Find where the given text appears and provide that cell's center as (X, Y) coordinate. 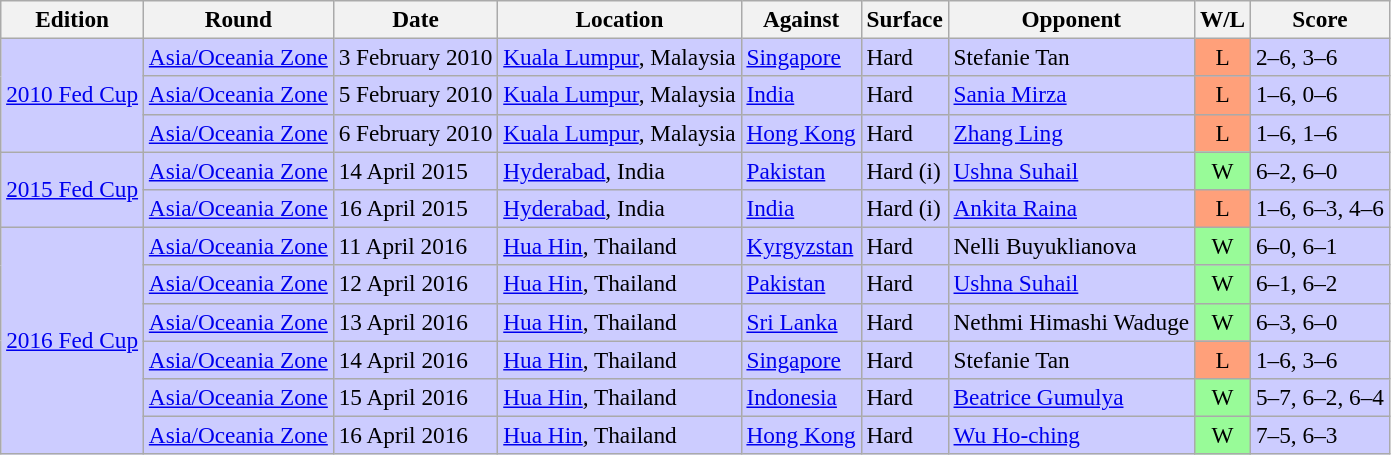
1–6, 3–6 (1320, 359)
3 February 2010 (416, 57)
2010 Fed Cup (72, 94)
6–3, 6–0 (1320, 322)
Edition (72, 19)
16 April 2015 (416, 208)
Nethmi Himashi Waduge (1071, 322)
W/L (1222, 19)
1–6, 6–3, 4–6 (1320, 208)
Date (416, 19)
Wu Ho-ching (1071, 435)
2–6, 3–6 (1320, 57)
Location (620, 19)
5 February 2010 (416, 95)
2016 Fed Cup (72, 340)
Indonesia (801, 397)
Score (1320, 19)
Round (238, 19)
6–1, 6–2 (1320, 284)
1–6, 1–6 (1320, 133)
2015 Fed Cup (72, 189)
Kyrgyzstan (801, 246)
7–5, 6–3 (1320, 435)
Surface (904, 19)
Nelli Buyuklianova (1071, 246)
Opponent (1071, 19)
13 April 2016 (416, 322)
16 April 2016 (416, 435)
6–0, 6–1 (1320, 246)
1–6, 0–6 (1320, 95)
6 February 2010 (416, 133)
Ankita Raina (1071, 208)
14 April 2016 (416, 359)
11 April 2016 (416, 246)
Sania Mirza (1071, 95)
Beatrice Gumulya (1071, 397)
15 April 2016 (416, 397)
6–2, 6–0 (1320, 170)
Zhang Ling (1071, 133)
14 April 2015 (416, 170)
12 April 2016 (416, 284)
Against (801, 19)
Sri Lanka (801, 322)
5–7, 6–2, 6–4 (1320, 397)
